Determine the [x, y] coordinate at the center of the cell enclosing the given text.  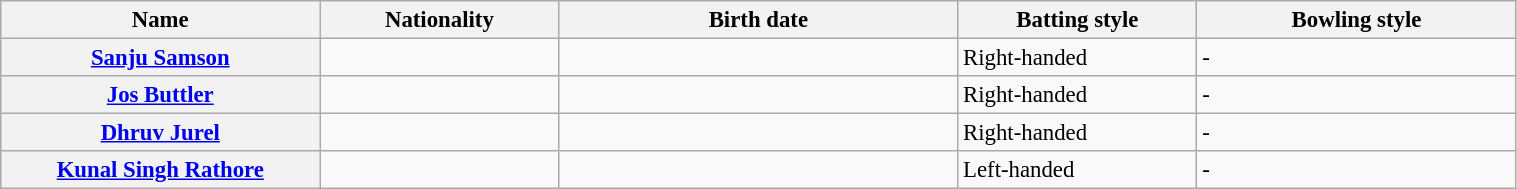
Birth date [758, 20]
Nationality [440, 20]
Kunal Singh Rathore [160, 170]
Name [160, 20]
Batting style [1078, 20]
Left-handed [1078, 170]
Sanju Samson [160, 58]
Jos Buttler [160, 95]
Bowling style [1356, 20]
Dhruv Jurel [160, 133]
